Identify which cell holds the provided text, then report its [X, Y] central coordinate. 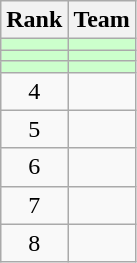
7 [34, 205]
6 [34, 167]
5 [34, 129]
Rank [34, 20]
8 [34, 243]
Team [102, 20]
4 [34, 91]
